Capture the cell that displays the provided text and extract its [X, Y] central coordinate. 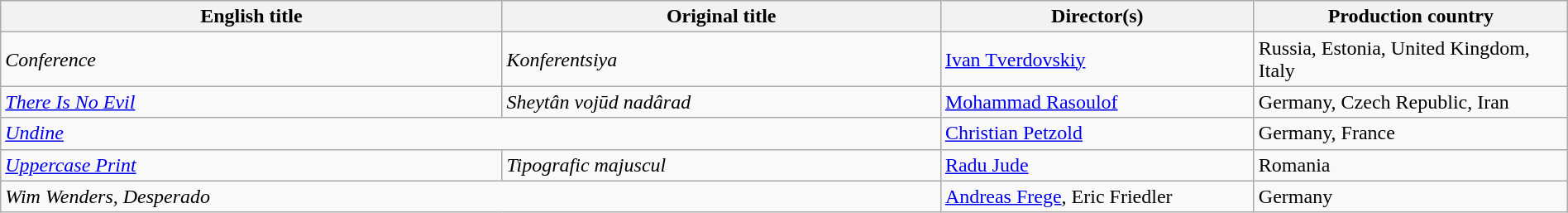
Wim Wenders, Desperado [471, 196]
English title [251, 17]
Romania [1411, 165]
Director(s) [1097, 17]
Andreas Frege, Eric Friedler [1097, 196]
Tipografic majuscul [721, 165]
Germany, Czech Republic, Iran [1411, 102]
Uppercase Print [251, 165]
Original title [721, 17]
Radu Jude [1097, 165]
Mohammad Rasoulof [1097, 102]
Russia, Estonia, United Kingdom, Italy [1411, 60]
Konferentsiya [721, 60]
Undine [471, 133]
Conference [251, 60]
Germany, France [1411, 133]
Production country [1411, 17]
Ivan Tverdovskiy [1097, 60]
There Is No Evil [251, 102]
Christian Petzold [1097, 133]
Germany [1411, 196]
Sheytân vojūd nadârad [721, 102]
